Identify which cell holds the provided text, then report its [X, Y] central coordinate. 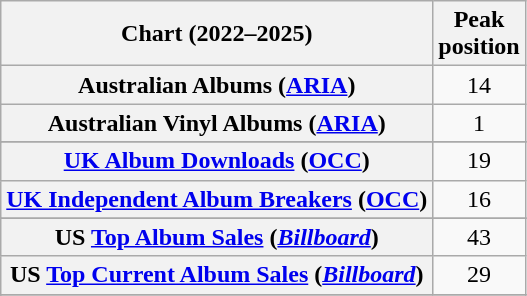
UK Album Downloads (OCC) [217, 161]
Chart (2022–2025) [217, 34]
14 [479, 85]
US Top Current Album Sales (Billboard) [217, 275]
Australian Vinyl Albums (ARIA) [217, 123]
16 [479, 199]
Peakposition [479, 34]
19 [479, 161]
43 [479, 237]
Australian Albums (ARIA) [217, 85]
1 [479, 123]
US Top Album Sales (Billboard) [217, 237]
29 [479, 275]
UK Independent Album Breakers (OCC) [217, 199]
